Determine the (X, Y) coordinate at the center of the cell enclosing the given text.  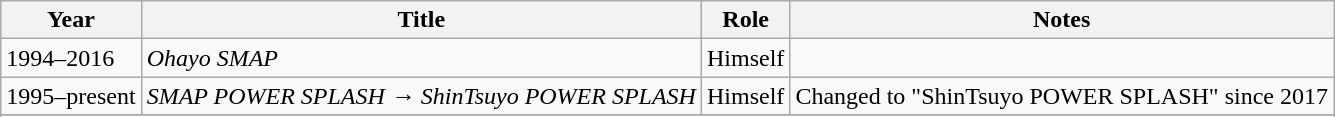
Ohayo SMAP (421, 58)
Title (421, 20)
Changed to "ShinTsuyo POWER SPLASH" since 2017 (1062, 96)
SMAP POWER SPLASH → ShinTsuyo POWER SPLASH (421, 96)
Year (71, 20)
1994–2016 (71, 58)
1995–present (71, 96)
Notes (1062, 20)
Role (745, 20)
